Locate the cell with the specified text and output its (x, y) center coordinate. 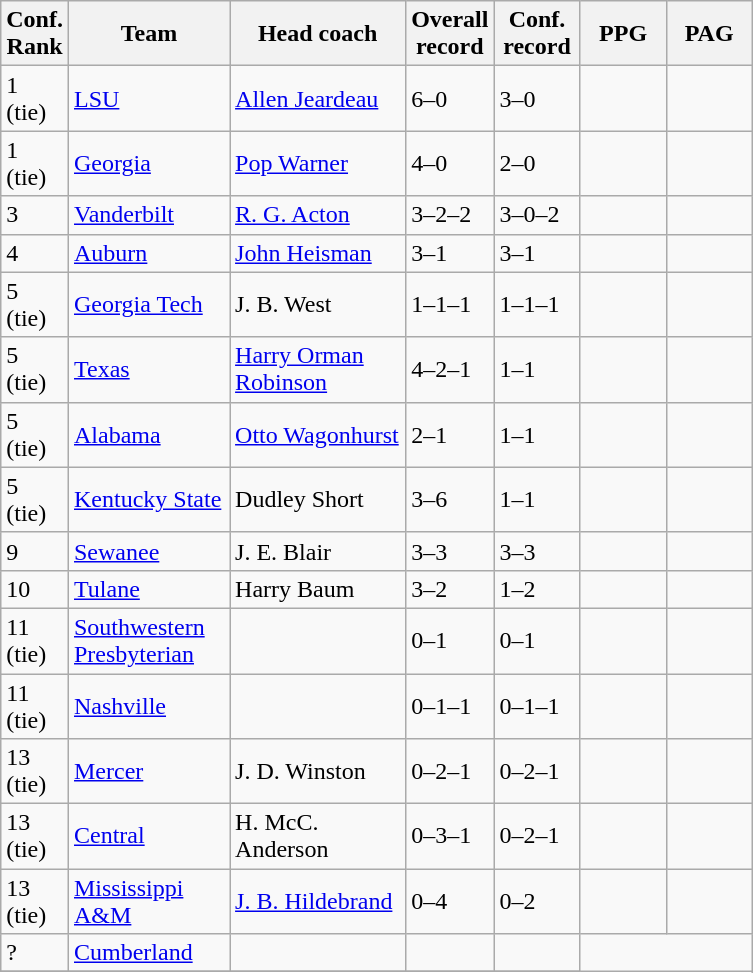
Tulane (148, 589)
PAG (709, 34)
LSU (148, 98)
3–6 (450, 500)
J. D. Winston (318, 772)
Overall record (450, 34)
1–2 (537, 589)
0–4 (450, 902)
Cumberland (148, 953)
3–0–2 (537, 215)
Harry Orman Robinson (318, 370)
3–2–2 (450, 215)
Auburn (148, 253)
6–0 (450, 98)
J. B. West (318, 304)
John Heisman (318, 253)
Georgia (148, 164)
3 (35, 215)
Nashville (148, 706)
10 (35, 589)
Sewanee (148, 551)
J. B. Hildebrand (318, 902)
Alabama (148, 434)
Head coach (318, 34)
Central (148, 836)
0–2 (537, 902)
H. McC. Anderson (318, 836)
J. E. Blair (318, 551)
2–0 (537, 164)
Harry Baum (318, 589)
4–0 (450, 164)
PPG (623, 34)
2–1 (450, 434)
Vanderbilt (148, 215)
Team (148, 34)
Mercer (148, 772)
Dudley Short (318, 500)
Allen Jeardeau (318, 98)
Southwestern Presbyterian (148, 640)
Conf. record (537, 34)
9 (35, 551)
Texas (148, 370)
3–2 (450, 589)
3–0 (537, 98)
Conf. Rank (35, 34)
Mississippi A&M (148, 902)
Pop Warner (318, 164)
Otto Wagonhurst (318, 434)
4–2–1 (450, 370)
Kentucky State (148, 500)
R. G. Acton (318, 215)
? (35, 953)
0–3–1 (450, 836)
4 (35, 253)
Georgia Tech (148, 304)
